Provide the (X, Y) coordinate of the cell's center where the given text is located.  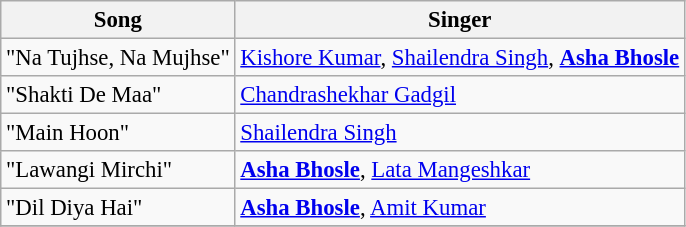
Chandrashekhar Gadgil (460, 95)
"Main Hoon" (118, 133)
Song (118, 20)
Shailendra Singh (460, 133)
Asha Bhosle, Lata Mangeshkar (460, 170)
Kishore Kumar, Shailendra Singh, Asha Bhosle (460, 58)
"Lawangi Mirchi" (118, 170)
"Na Tujhse, Na Mujhse" (118, 58)
"Shakti De Maa" (118, 95)
Singer (460, 20)
Asha Bhosle, Amit Kumar (460, 208)
"Dil Diya Hai" (118, 208)
